Scan for the cell matching the given text and deliver its (x, y) coordinate at center. 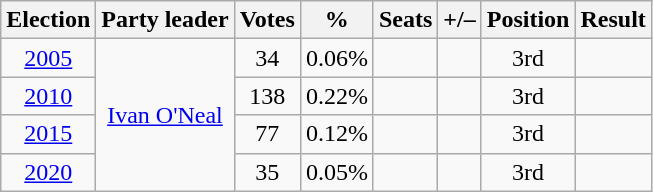
2010 (48, 96)
2020 (48, 172)
Seats (405, 20)
Result (613, 20)
Position (528, 20)
138 (267, 96)
Ivan O'Neal (165, 115)
0.12% (336, 134)
0.22% (336, 96)
77 (267, 134)
% (336, 20)
34 (267, 58)
+/– (460, 20)
0.06% (336, 58)
35 (267, 172)
0.05% (336, 172)
2005 (48, 58)
Votes (267, 20)
Party leader (165, 20)
2015 (48, 134)
Election (48, 20)
